For the text-containing cell, return its midpoint in (X, Y) coordinate format. 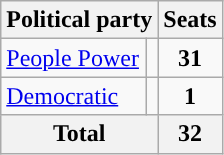
People Power (74, 58)
31 (190, 58)
1 (190, 96)
Seats (190, 20)
32 (190, 134)
Total (80, 134)
Political party (80, 20)
Democratic (74, 96)
